Detect which cell encompasses the target text, then output its (X, Y) center coordinate. 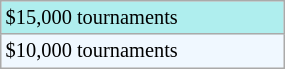
$15,000 tournaments (142, 17)
$10,000 tournaments (142, 51)
